Locate the cell with the specified text and output its (x, y) center coordinate. 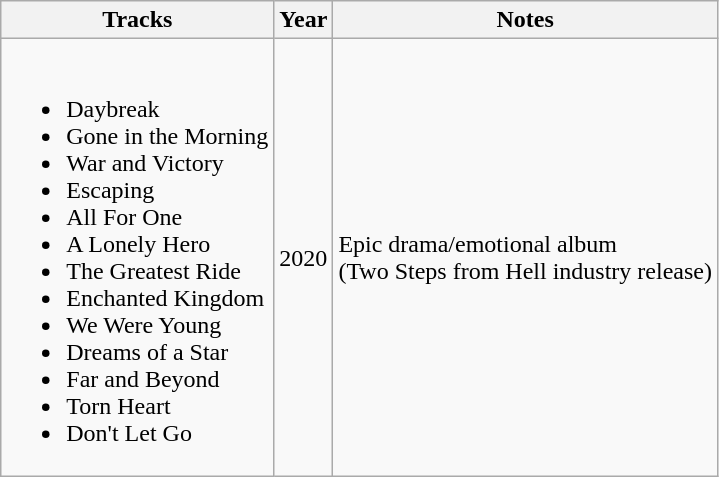
Tracks (138, 20)
Epic drama/emotional album(Two Steps from Hell industry release) (526, 258)
2020 (304, 258)
Notes (526, 20)
Year (304, 20)
